From the cell containing the given text, extract its center point as [X, Y] coordinate. 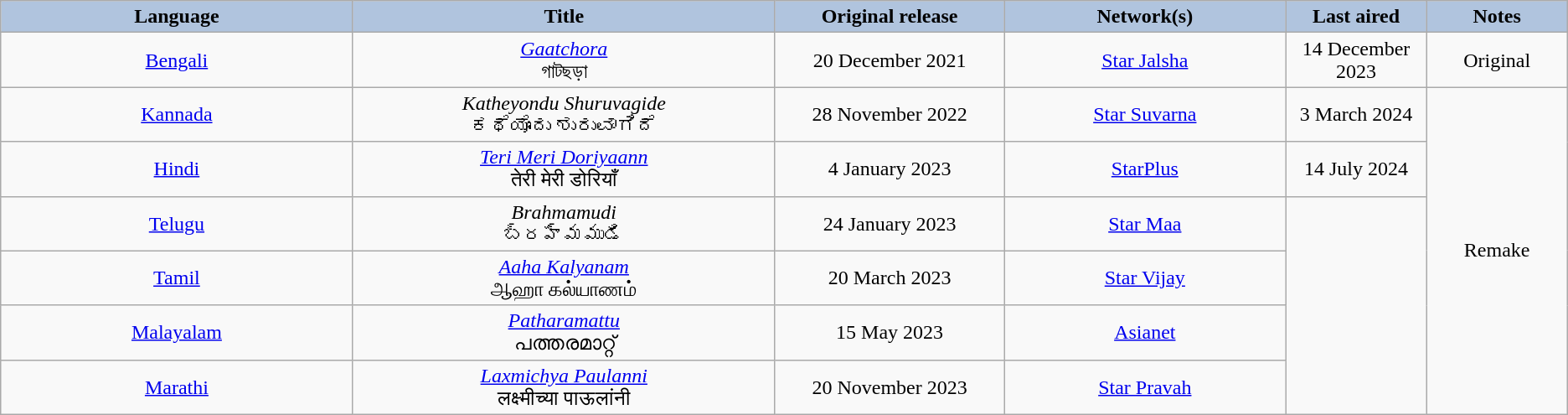
Aaha Kalyanam ஆஹா கல்யாணம் [564, 278]
Tamil [177, 278]
Malayalam [177, 332]
Marathi [177, 387]
20 December 2021 [890, 60]
20 November 2023 [890, 387]
Kannada [177, 114]
Original release [890, 17]
Star Jalsha [1145, 60]
Notes [1497, 17]
Star Maa [1145, 223]
Brahmamudi బ్రహ్మముడి [564, 223]
20 March 2023 [890, 278]
Katheyondu Shuruvagide ಕಥೆಯೊಂದು ಶುರುವಾಗಿದೆ [564, 114]
Network(s) [1145, 17]
Patharamattu പത്തരമാറ്റ് [564, 332]
14 December 2023 [1356, 60]
14 July 2024 [1356, 169]
15 May 2023 [890, 332]
4 January 2023 [890, 169]
Star Pravah [1145, 387]
Bengali [177, 60]
Asianet [1145, 332]
Star Suvarna [1145, 114]
3 March 2024 [1356, 114]
StarPlus [1145, 169]
Star Vijay [1145, 278]
Laxmichya Paulanni लक्ष्मीच्या पाऊलांनी [564, 387]
24 January 2023 [890, 223]
Telugu [177, 223]
28 November 2022 [890, 114]
Remake [1497, 251]
Gaatchora গাটছড়া [564, 60]
Last aired [1356, 17]
Original [1497, 60]
Title [564, 17]
Hindi [177, 169]
Language [177, 17]
Teri Meri Doriyaann तेरी मेरी डोरियाँ [564, 169]
